Output the [x, y] coordinate of the center of the cell containing the given text.  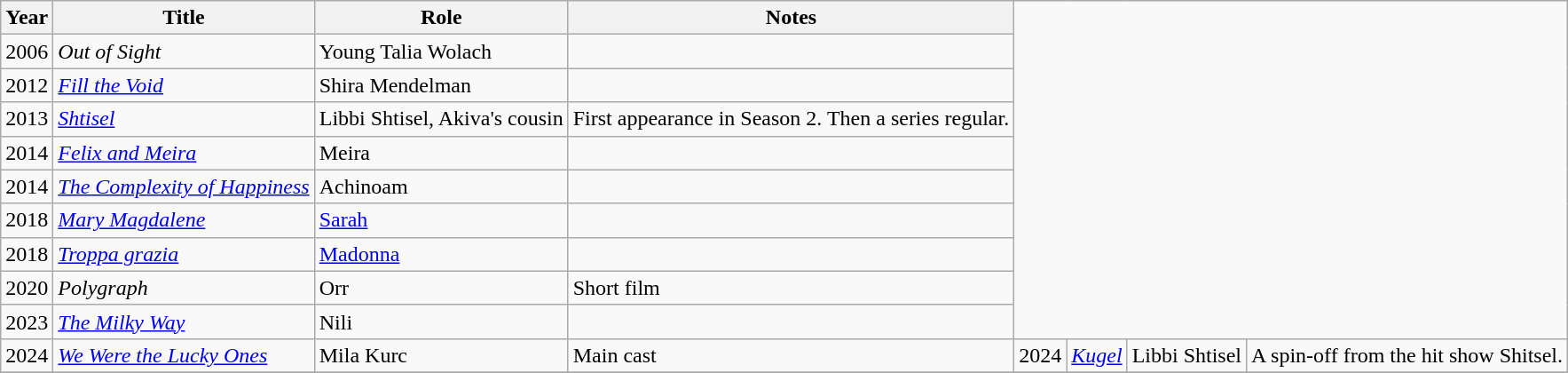
Shira Mendelman [441, 85]
Mila Kurc [441, 355]
Felix and Meira [184, 153]
The Milky Way [184, 321]
Meira [441, 153]
2013 [27, 119]
Sarah [441, 220]
Out of Sight [184, 52]
Nili [441, 321]
Mary Magdalene [184, 220]
Troppa grazia [184, 254]
Short film [791, 288]
Shtisel [184, 119]
Role [441, 18]
The Complexity of Happiness [184, 186]
Fill the Void [184, 85]
Main cast [791, 355]
Title [184, 18]
2020 [27, 288]
Libbi Shtisel, Akiva's cousin [441, 119]
Notes [791, 18]
Young Talia Wolach [441, 52]
Madonna [441, 254]
Kugel [1097, 355]
2023 [27, 321]
Year [27, 18]
First appearance in Season 2. Then a series regular. [791, 119]
2012 [27, 85]
Achinoam [441, 186]
Orr [441, 288]
A spin-off from the hit show Shitsel. [1407, 355]
Libbi Shtisel [1186, 355]
Polygraph [184, 288]
2006 [27, 52]
We Were the Lucky Ones [184, 355]
